Determine the [X, Y] coordinate at the center of the cell enclosing the given text.  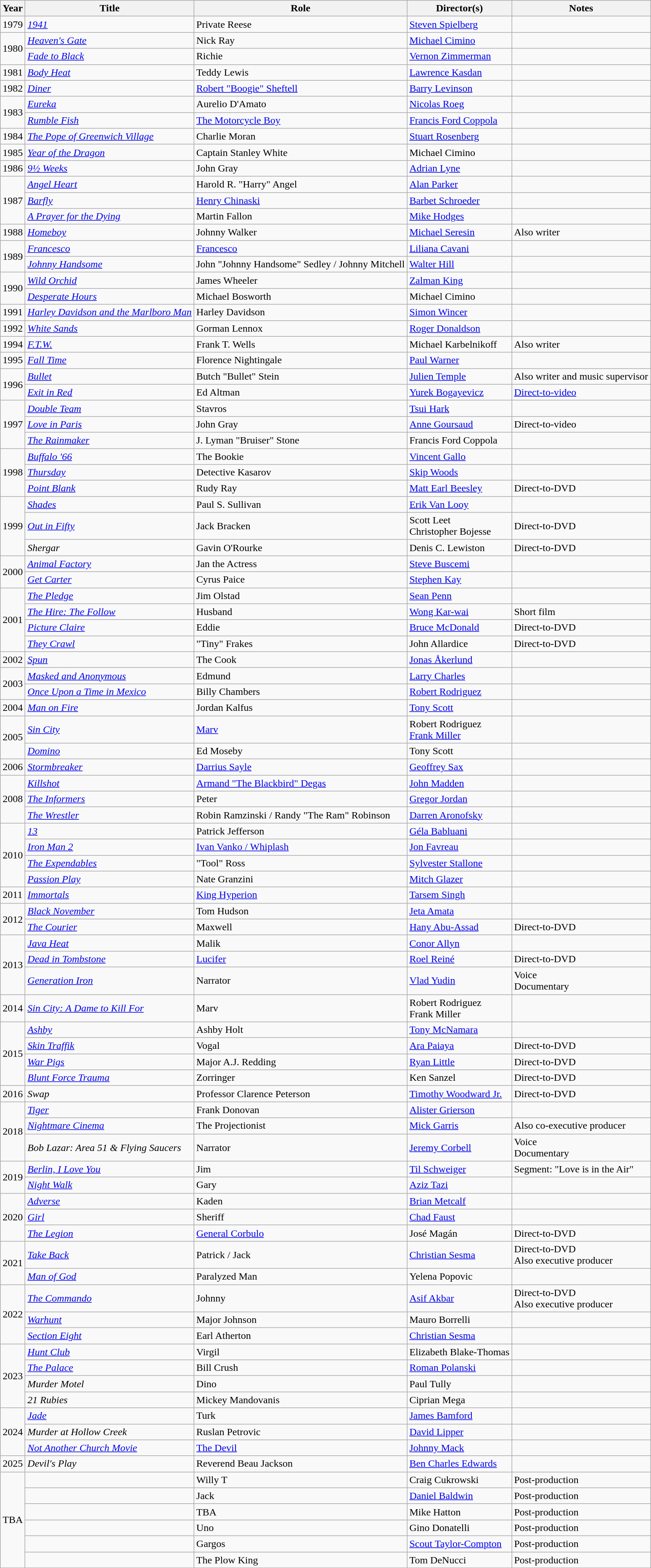
Jan the Actress [300, 564]
Love in Paris [109, 424]
Java Heat [109, 943]
Michael Seresin [459, 232]
Gorman Lennox [300, 328]
Yurek Bogayevicz [459, 392]
Jeremy Corbell [459, 1148]
Tony McNamara [459, 1030]
Stephen Kay [459, 580]
Scott LeetChristopher Bojesse [459, 526]
Professor Clarence Peterson [300, 1094]
Erik Van Looy [459, 504]
Robert "Boogie" Sheftell [300, 88]
Frank T. Wells [300, 344]
Jonas Åkerlund [459, 660]
Jim Olstad [300, 596]
Ed Altman [300, 392]
Masked and Anonymous [109, 676]
The Wrestler [109, 815]
Julien Temple [459, 376]
Sin City: A Dame to Kill For [109, 1008]
Animal Factory [109, 564]
2025 [13, 1464]
Mike Hodges [459, 216]
Blunt Force Trauma [109, 1078]
Craig Cukrowski [459, 1480]
Stuart Rosenberg [459, 136]
1998 [13, 472]
1991 [13, 312]
2016 [13, 1094]
Bullet [109, 376]
Stormbreaker [109, 767]
Peter [300, 799]
Lawrence Kasdan [459, 72]
1983 [13, 112]
Darrius Sayle [300, 767]
2006 [13, 767]
The Rainmaker [109, 440]
Private Reese [300, 24]
The Bookie [300, 456]
Ashby Holt [300, 1030]
The Pope of Greenwich Village [109, 136]
The Courier [109, 927]
Aziz Tazi [459, 1185]
1996 [13, 384]
Angel Heart [109, 184]
Desperate Hours [109, 296]
Vlad Yudin [459, 980]
Brian Metcalf [459, 1201]
Nightmare Cinema [109, 1126]
2002 [13, 660]
Gino Donatelli [459, 1528]
Johnny [300, 1298]
Iron Man 2 [109, 847]
Jeta Amata [459, 911]
Teddy Lewis [300, 72]
Alan Parker [459, 184]
1995 [13, 360]
The Commando [109, 1298]
Heaven's Gate [109, 40]
Spun [109, 660]
2020 [13, 1217]
Patrick / Jack [300, 1254]
Virgil [300, 1352]
The Motorcycle Boy [300, 120]
Dead in Tombstone [109, 959]
1982 [13, 88]
Black November [109, 911]
Man on Fire [109, 707]
Major A.J. Redding [300, 1062]
Gregor Jordan [459, 799]
Jon Favreau [459, 847]
Out in Fifty [109, 526]
Buffalo '66 [109, 456]
Henry Chinaski [300, 201]
1997 [13, 424]
2023 [13, 1376]
James Wheeler [300, 280]
Nate Granzini [300, 879]
Asif Akbar [459, 1298]
They Crawl [109, 644]
Jim [300, 1169]
Wild Orchid [109, 280]
Segment: "Love is in the Air" [581, 1169]
2013 [13, 964]
Vogal [300, 1046]
Tiger [109, 1110]
Girl [109, 1217]
Berlin, I Love You [109, 1169]
Johnny Handsome [109, 264]
1990 [13, 288]
2018 [13, 1132]
Hany Abu-Assad [459, 927]
The Pledge [109, 596]
1989 [13, 256]
Walter Hill [459, 264]
Exit in Red [109, 392]
Vernon Zimmerman [459, 56]
21 Rubies [109, 1400]
Hunt Club [109, 1352]
Shergar [109, 548]
Stavros [300, 408]
Patrick Jefferson [300, 831]
Ben Charles Edwards [459, 1464]
Til Schweiger [459, 1169]
John Madden [459, 783]
Skin Traffik [109, 1046]
Michael Karbelnikoff [459, 344]
The Palace [109, 1368]
Harley Davidson [300, 312]
The Informers [109, 799]
Barfly [109, 201]
2015 [13, 1054]
Warhunt [109, 1320]
Adverse [109, 1201]
Larry Charles [459, 676]
Charlie Moran [300, 136]
War Pigs [109, 1062]
Earl Atherton [300, 1336]
Ryan Little [459, 1062]
Paul Warner [459, 360]
Liliana Cavani [459, 248]
Swap [109, 1094]
Billy Chambers [300, 692]
Géla Babluani [459, 831]
Ivan Vanko / Whiplash [300, 847]
Also co-executive producer [581, 1126]
Bruce McDonald [459, 628]
Ashby [109, 1030]
Yelena Popovic [459, 1276]
Ruslan Petrovic [300, 1432]
Jack Bracken [300, 526]
Eddie [300, 628]
Paul S. Sullivan [300, 504]
Conor Allyn [459, 943]
Zorringer [300, 1078]
Gary [300, 1185]
Reverend Beau Jackson [300, 1464]
Dino [300, 1384]
Steven Spielberg [459, 24]
Cyrus Paice [300, 580]
Paul Tully [459, 1384]
Skip Woods [459, 473]
Paralyzed Man [300, 1276]
Ara Paiaya [459, 1046]
Nick Ray [300, 40]
Once Upon a Time in Mexico [109, 692]
The Plow King [300, 1560]
Jordan Kalfus [300, 707]
Role [300, 8]
The Expendables [109, 863]
1979 [13, 24]
2004 [13, 707]
Frank Donovan [300, 1110]
Harley Davidson and the Marlboro Man [109, 312]
Section Eight [109, 1336]
Passion Play [109, 879]
General Corbulo [300, 1233]
Roman Polanski [459, 1368]
Get Carter [109, 580]
Edmund [300, 676]
2005 [13, 737]
Elizabeth Blake-Thomas [459, 1352]
Mick Garris [459, 1126]
1981 [13, 72]
Tom Hudson [300, 911]
Michael Bosworth [300, 296]
Shades [109, 504]
King Hyperion [300, 895]
1941 [109, 24]
Homeboy [109, 232]
Jack [300, 1496]
Butch "Bullet" Stein [300, 376]
John Allardice [459, 644]
2012 [13, 919]
Thursday [109, 473]
Ed Moseby [300, 751]
Gargos [300, 1544]
Not Another Church Movie [109, 1448]
Malik [300, 943]
Chad Faust [459, 1217]
Tsui Hark [459, 408]
Turk [300, 1416]
Murder Motel [109, 1384]
Murder at Hollow Creek [109, 1432]
Scout Taylor-Compton [459, 1544]
1992 [13, 328]
Barry Levinson [459, 88]
F.T.W. [109, 344]
2003 [13, 684]
13 [109, 831]
Lucifer [300, 959]
1984 [13, 136]
2022 [13, 1314]
2001 [13, 620]
Ciprian Mega [459, 1400]
Captain Stanley White [300, 152]
Devil's Play [109, 1464]
Domino [109, 751]
White Sands [109, 328]
2019 [13, 1177]
Vincent Gallo [459, 456]
Geoffrey Sax [459, 767]
9½ Weeks [109, 168]
Sylvester Stallone [459, 863]
John "Johnny Handsome" Sedley / Johnny Mitchell [300, 264]
Notes [581, 8]
2024 [13, 1432]
Timothy Woodward Jr. [459, 1094]
Simon Wincer [459, 312]
Richie [300, 56]
Mickey Mandovanis [300, 1400]
J. Lyman "Bruiser" Stone [300, 440]
Immortals [109, 895]
Tom DeNucci [459, 1560]
Adrian Lyne [459, 168]
Armand "The Blackbird" Degas [300, 783]
A Prayer for the Dying [109, 216]
Night Walk [109, 1185]
Denis C. Lewiston [459, 548]
José Magán [459, 1233]
2021 [13, 1263]
Sean Penn [459, 596]
Willy T [300, 1480]
Mitch Glazer [459, 879]
Mauro Borrelli [459, 1320]
Director(s) [459, 8]
Bill Crush [300, 1368]
Major Johnson [300, 1320]
Robert Rodriguez [459, 692]
Alister Grierson [459, 1110]
1987 [13, 200]
1986 [13, 168]
Also writer and music supervisor [581, 376]
The Cook [300, 660]
Martin Fallon [300, 216]
The Projectionist [300, 1126]
Ken Sanzel [459, 1078]
Maxwell [300, 927]
Title [109, 8]
Year of the Dragon [109, 152]
2010 [13, 855]
Sheriff [300, 1217]
Florence Nightingale [300, 360]
Detective Kasarov [300, 473]
Wong Kar-wai [459, 612]
Bob Lazar: Area 51 & Flying Saucers [109, 1148]
Uno [300, 1528]
Robin Ramzinski / Randy "The Ram" Robinson [300, 815]
Steve Buscemi [459, 564]
1999 [13, 526]
2011 [13, 895]
Picture Claire [109, 628]
Johnny Walker [300, 232]
Eureka [109, 104]
Take Back [109, 1254]
1988 [13, 232]
"Tool" Ross [300, 863]
Anne Goursaud [459, 424]
1985 [13, 152]
Matt Earl Beesley [459, 488]
Kaden [300, 1201]
Jade [109, 1416]
Rudy Ray [300, 488]
1980 [13, 48]
Zalman King [459, 280]
Sin City [109, 729]
Harold R. "Harry" Angel [300, 184]
Barbet Schroeder [459, 201]
2014 [13, 1008]
Daniel Baldwin [459, 1496]
Generation Iron [109, 980]
Rumble Fish [109, 120]
Aurelio D'Amato [300, 104]
The Legion [109, 1233]
Mike Hatton [459, 1512]
Short film [581, 612]
2000 [13, 572]
"Tiny" Frakes [300, 644]
Double Team [109, 408]
Roger Donaldson [459, 328]
James Bamford [459, 1416]
Fade to Black [109, 56]
Point Blank [109, 488]
2008 [13, 799]
Darren Aronofsky [459, 815]
Husband [300, 612]
Gavin O'Rourke [300, 548]
Year [13, 8]
Killshot [109, 783]
The Devil [300, 1448]
1994 [13, 344]
Man of God [109, 1276]
Diner [109, 88]
Roel Reiné [459, 959]
Tarsem Singh [459, 895]
Nicolas Roeg [459, 104]
David Lipper [459, 1432]
Body Heat [109, 72]
Fall Time [109, 360]
Johnny Mack [459, 1448]
The Hire: The Follow [109, 612]
